Identify which cell holds the provided text, then report its (X, Y) central coordinate. 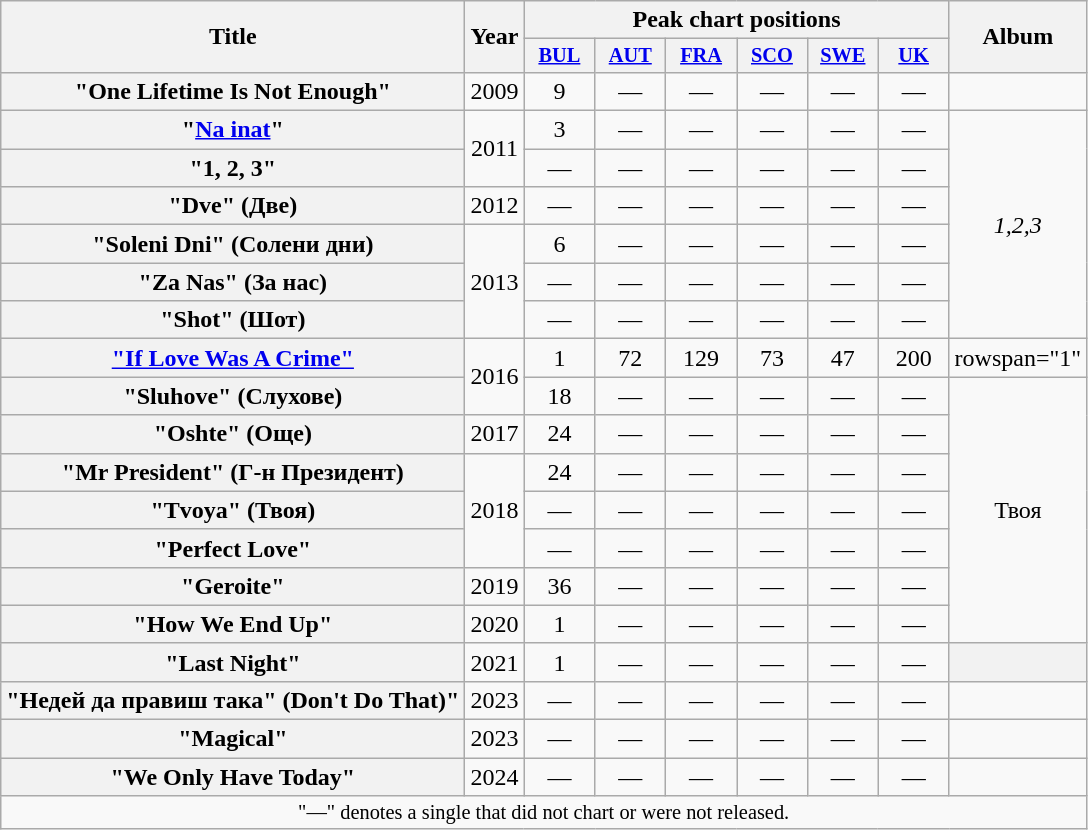
2020 (494, 624)
6 (560, 244)
"Sluhove" (Слухове) (233, 396)
"Magical" (233, 739)
2019 (494, 586)
"Shot" (Шот) (233, 320)
2013 (494, 282)
"Perfect Love" (233, 548)
47 (842, 358)
"Soleni Dni" (Солени дни) (233, 244)
Твоя (1018, 510)
"Oshte" (Още) (233, 434)
"1, 2, 3" (233, 168)
"One Lifetime Is Not Enough" (233, 91)
Album (1018, 37)
SCO (772, 56)
"—" denotes a single that did not chart or were not released. (544, 813)
FRA (702, 56)
"Za Nas" (За нас) (233, 282)
"Last Night" (233, 662)
9 (560, 91)
UK (914, 56)
3 (560, 130)
73 (772, 358)
"Mr President" (Г-н Президент) (233, 472)
"Недей да правиш така" (Don't Do That)" (233, 700)
129 (702, 358)
2017 (494, 434)
2011 (494, 149)
2009 (494, 91)
"Tvoya" (Твоя) (233, 510)
"Dve" (Две) (233, 206)
2012 (494, 206)
"If Love Was A Crime" (233, 358)
rowspan="1" (1018, 358)
Title (233, 37)
"We Only Have Today" (233, 777)
2021 (494, 662)
2016 (494, 377)
"Na inat" (233, 130)
"Geroite" (233, 586)
72 (630, 358)
SWE (842, 56)
200 (914, 358)
Year (494, 37)
AUT (630, 56)
Peak chart positions (736, 20)
BUL (560, 56)
2018 (494, 510)
2024 (494, 777)
1,2,3 (1018, 225)
18 (560, 396)
36 (560, 586)
"How We End Up" (233, 624)
